Capture the cell that displays the provided text and extract its (X, Y) central coordinate. 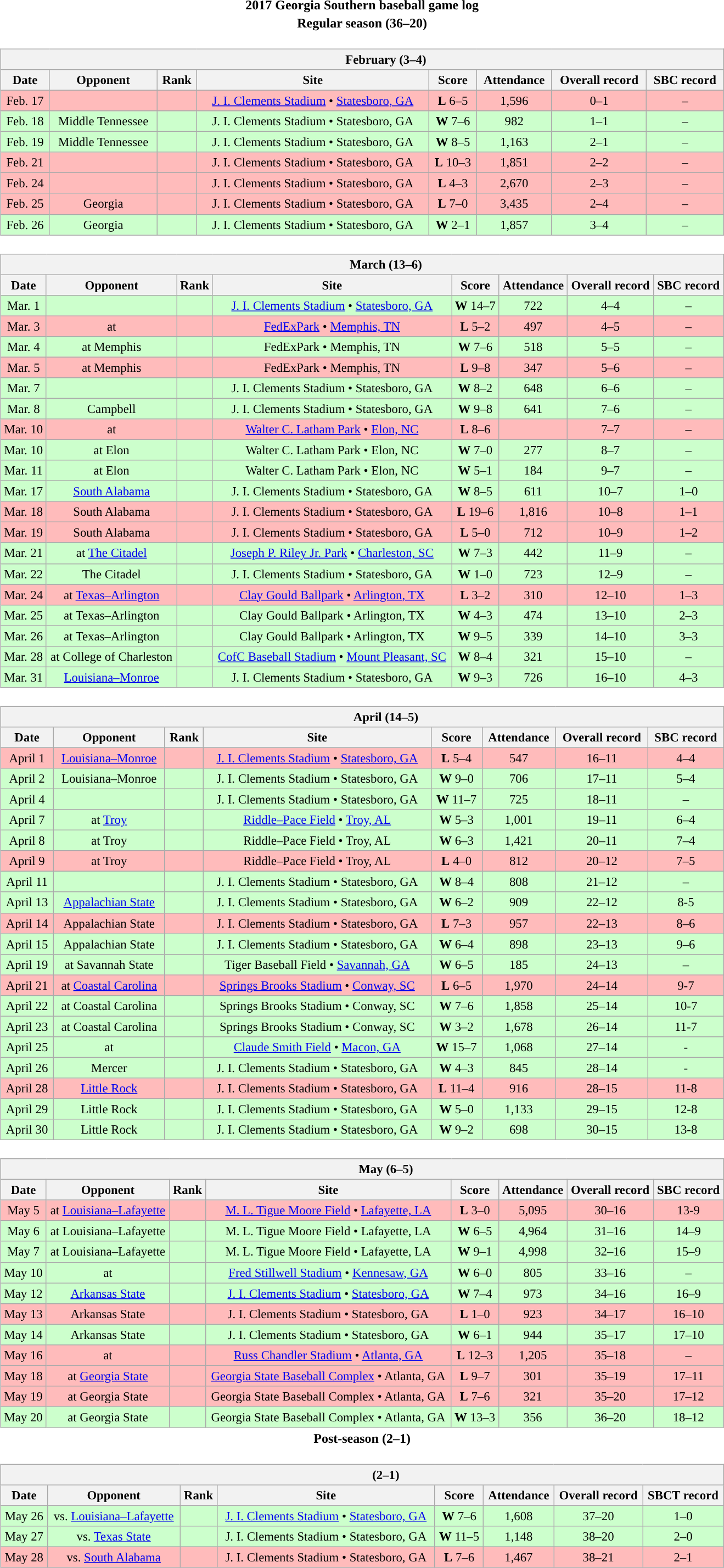
Feb. 19 (25, 142)
6–6 (610, 388)
W 15–7 (457, 1047)
April 14 (27, 923)
4,998 (532, 1252)
923 (532, 1314)
36–20 (610, 1417)
916 (519, 1089)
Mar. 25 (23, 615)
812 (519, 861)
185 (519, 964)
184 (533, 471)
16–11 (602, 758)
21–12 (602, 882)
32–16 (610, 1252)
April 13 (27, 902)
Mar. 19 (23, 533)
W 14–7 (475, 305)
May 19 (23, 1397)
May 13 (23, 1314)
Joseph P. Riley Jr. Park • Charleston, SC (332, 553)
13–10 (610, 615)
8–7 (610, 450)
L 12–3 (475, 1355)
26–14 (602, 1026)
7–7 (610, 429)
15–10 (610, 656)
22–12 (602, 902)
W 9–1 (475, 1252)
497 (533, 326)
277 (533, 450)
17–10 (688, 1335)
712 (533, 533)
38–20 (598, 1537)
L 4–3 (453, 183)
at Savannah State (109, 964)
1,148 (519, 1537)
April 28 (27, 1089)
L 3–2 (475, 595)
L 19–6 (475, 512)
April 23 (27, 1026)
April 11 (27, 882)
301 (532, 1376)
28–14 (602, 1068)
1,163 (514, 142)
1–3 (688, 595)
Mar. 21 (23, 553)
24–14 (602, 985)
14–9 (688, 1231)
2,670 (514, 183)
Feb. 25 (25, 204)
1,421 (519, 841)
16–9 (688, 1293)
10–7 (610, 492)
W 7–4 (475, 1293)
May 7 (23, 1252)
The Citadel (111, 574)
1,678 (519, 1026)
April 2 (27, 779)
20–11 (602, 841)
9–6 (686, 944)
Mar. 22 (23, 574)
35–19 (610, 1376)
April (14–5) (362, 717)
474 (533, 615)
34–16 (610, 1293)
Mar. 3 (23, 326)
L 9–8 (475, 367)
5–4 (686, 779)
May 5 (23, 1210)
W 6–3 (457, 841)
38–21 (598, 1558)
W 6–0 (475, 1273)
L 4–0 (457, 861)
7–5 (686, 861)
May 12 (23, 1293)
9-7 (686, 985)
L 5–4 (457, 758)
Campbell (111, 409)
0–1 (599, 101)
805 (532, 1273)
14–10 (610, 636)
12-8 (686, 1109)
May 26 (24, 1516)
982 (514, 121)
3–4 (599, 225)
35–17 (610, 1335)
W 9–3 (475, 677)
22–13 (602, 923)
L 9–7 (475, 1376)
Fred Stillwell Stadium • Kennesaw, GA (328, 1273)
4–3 (688, 677)
18–11 (602, 799)
April 15 (27, 944)
Feb. 21 (25, 163)
845 (519, 1068)
909 (519, 902)
W 13–3 (475, 1417)
February (3–4) (362, 59)
11–9 (610, 553)
Mar. 11 (23, 471)
3,435 (514, 204)
Mar. 7 (23, 388)
W 7–3 (475, 553)
April 26 (27, 1068)
May 28 (24, 1558)
W 9–5 (475, 636)
37–20 (598, 1516)
28–15 (602, 1089)
Mar. 31 (23, 677)
April 1 (27, 758)
7–4 (686, 841)
April 9 (27, 861)
April 21 (27, 985)
356 (532, 1417)
10–9 (610, 533)
W 11–5 (459, 1537)
W 3–2 (457, 1026)
898 (519, 944)
L 3–0 (475, 1210)
vs. South Alabama (114, 1558)
W 7–0 (475, 450)
19–11 (602, 820)
April 25 (27, 1047)
8-5 (686, 902)
442 (533, 553)
April 29 (27, 1109)
10–8 (610, 512)
34–17 (610, 1314)
10-7 (686, 1006)
957 (519, 923)
W 2–1 (453, 225)
35–20 (610, 1397)
547 (519, 758)
2–0 (683, 1537)
Mar. 1 (23, 305)
L 7–3 (457, 923)
6–4 (686, 820)
May 16 (23, 1355)
Mar. 17 (23, 492)
13-8 (686, 1130)
1,068 (519, 1047)
Tiger Baseball Field • Savannah, GA (317, 964)
W 6–1 (475, 1335)
3–3 (688, 636)
W 11–7 (457, 799)
L 5–2 (475, 326)
W 9–0 (457, 779)
April 19 (27, 964)
1,467 (519, 1558)
723 (533, 574)
648 (533, 388)
1,205 (532, 1355)
944 (532, 1335)
29–15 (602, 1109)
May 10 (23, 1273)
722 (533, 305)
L 10–3 (453, 163)
Feb. 26 (25, 225)
5–5 (610, 347)
1–2 (688, 533)
L 8–6 (475, 429)
339 (533, 636)
31–16 (610, 1231)
1,970 (519, 985)
Mar. 18 (23, 512)
(2–1) (362, 1475)
2–2 (599, 163)
1,596 (514, 101)
at The Citadel (111, 553)
8–6 (686, 923)
726 (533, 677)
725 (519, 799)
Mar. 26 (23, 636)
CofC Baseball Stadium • Mount Pleasant, SC (332, 656)
1,857 (514, 225)
11-8 (686, 1089)
12–9 (610, 574)
33–16 (610, 1273)
20–12 (602, 861)
12–10 (610, 595)
Feb. 24 (25, 183)
L 5–0 (475, 533)
Claude Smith Field • Macon, GA (317, 1047)
May 27 (24, 1537)
35–18 (610, 1355)
May 14 (23, 1335)
W 1–0 (475, 574)
11-7 (686, 1026)
7–6 (610, 409)
W 5–1 (475, 471)
Mar. 5 (23, 367)
973 (532, 1293)
L 7–0 (453, 204)
27–14 (602, 1047)
W 5–3 (457, 820)
Mercer (109, 1068)
347 (533, 367)
W 9–2 (457, 1130)
25–14 (602, 1006)
May (6–5) (362, 1169)
L 1–0 (475, 1314)
1,851 (514, 163)
L 11–4 (457, 1089)
18–12 (688, 1417)
March (13–6) (362, 264)
April 22 (27, 1006)
April 4 (27, 799)
706 (519, 779)
W 6–2 (457, 902)
Mar. 4 (23, 347)
24–13 (602, 964)
2–4 (599, 204)
1,858 (519, 1006)
30–16 (610, 1210)
Mar. 28 (23, 656)
Feb. 17 (25, 101)
30–15 (602, 1130)
May 6 (23, 1231)
W 8–2 (475, 388)
1,001 (519, 820)
1,608 (519, 1516)
April 8 (27, 841)
698 (519, 1130)
May 20 (23, 1417)
vs. Texas State (114, 1537)
April 7 (27, 820)
9–7 (610, 471)
13-9 (688, 1210)
4,964 (532, 1231)
15–9 (688, 1252)
Russ Chandler Stadium • Atlanta, GA (328, 1355)
23–13 (602, 944)
641 (533, 409)
April 30 (27, 1130)
May 18 (23, 1376)
W 6–4 (457, 944)
808 (519, 882)
611 (533, 492)
1,816 (533, 512)
5,095 (532, 1210)
Feb. 18 (25, 121)
SBCT record (683, 1496)
vs. Louisiana–Lafayette (114, 1516)
5–6 (610, 367)
518 (533, 347)
4–5 (610, 326)
Mar. 8 (23, 409)
310 (533, 595)
at College of Charleston (111, 656)
Mar. 24 (23, 595)
17–12 (688, 1397)
W 5–0 (457, 1109)
1,133 (519, 1109)
W 9–8 (475, 409)
